Detect which cell encompasses the target text, then output its [X, Y] center coordinate. 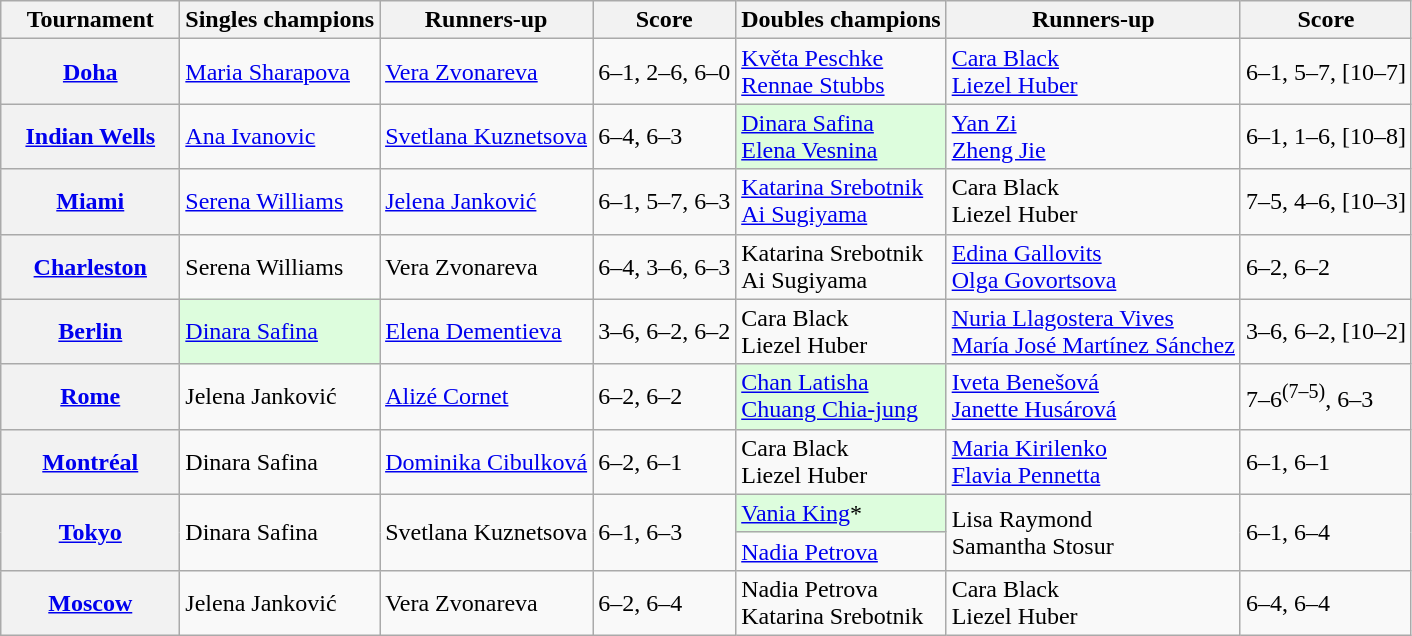
6–1, 6–4 [1326, 532]
Doubles champions [841, 20]
6–1, 2–6, 6–0 [664, 72]
Maria Kirilenko Flavia Pennetta [1093, 462]
Iveta Benešová Janette Husárová [1093, 396]
6–1, 5–7, [10–7] [1326, 72]
Nuria Llagostera Vives María José Martínez Sánchez [1093, 332]
Tokyo [90, 532]
Moscow [90, 602]
Montréal [90, 462]
Indian Wells [90, 136]
Vania King* [841, 513]
7–6(7–5), 6–3 [1326, 396]
Charleston [90, 266]
3–6, 6–2, [10–2] [1326, 332]
7–5, 4–6, [10–3] [1326, 202]
6–2, 6–1 [664, 462]
6–1, 1–6, [10–8] [1326, 136]
Lisa Raymond Samantha Stosur [1093, 532]
6–1, 5–7, 6–3 [664, 202]
Dinara Safina Elena Vesnina [841, 136]
Ana Ivanovic [280, 136]
Doha [90, 72]
6–4, 6–4 [1326, 602]
Rome [90, 396]
Nadia Petrova Katarina Srebotnik [841, 602]
6–4, 3–6, 6–3 [664, 266]
Singles champions [280, 20]
Berlin [90, 332]
Dominika Cibulková [486, 462]
Alizé Cornet [486, 396]
6–1, 6–3 [664, 532]
6–2, 6–4 [664, 602]
6–1, 6–1 [1326, 462]
Elena Dementieva [486, 332]
Yan Zi Zheng Jie [1093, 136]
Květa Peschke Rennae Stubbs [841, 72]
Miami [90, 202]
3–6, 6–2, 6–2 [664, 332]
Edina Gallovits Olga Govortsova [1093, 266]
Maria Sharapova [280, 72]
Chan Latisha Chuang Chia-jung [841, 396]
Nadia Petrova [841, 551]
6–4, 6–3 [664, 136]
Tournament [90, 20]
